Identify which cell holds the provided text, then report its [x, y] central coordinate. 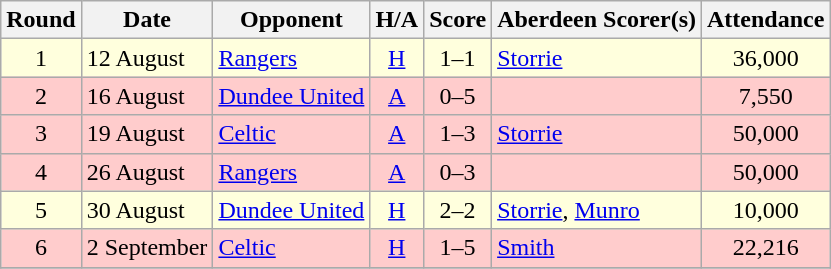
0–5 [458, 96]
2 September [147, 248]
6 [41, 248]
10,000 [766, 210]
4 [41, 172]
16 August [147, 96]
Opponent [292, 20]
1 [41, 58]
7,550 [766, 96]
1–5 [458, 248]
3 [41, 134]
Round [41, 20]
1–3 [458, 134]
22,216 [766, 248]
Aberdeen Scorer(s) [597, 20]
Score [458, 20]
Attendance [766, 20]
26 August [147, 172]
0–3 [458, 172]
12 August [147, 58]
H/A [397, 20]
1–1 [458, 58]
30 August [147, 210]
5 [41, 210]
Date [147, 20]
19 August [147, 134]
36,000 [766, 58]
2–2 [458, 210]
Smith [597, 248]
2 [41, 96]
Storrie, Munro [597, 210]
